Locate the cell with the specified text and output its [X, Y] center coordinate. 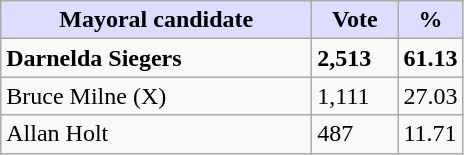
Bruce Milne (X) [156, 96]
Allan Holt [156, 134]
11.71 [430, 134]
1,111 [355, 96]
27.03 [430, 96]
Vote [355, 20]
2,513 [355, 58]
% [430, 20]
487 [355, 134]
61.13 [430, 58]
Mayoral candidate [156, 20]
Darnelda Siegers [156, 58]
